Provide the (X, Y) coordinate of the cell's center where the given text is located.  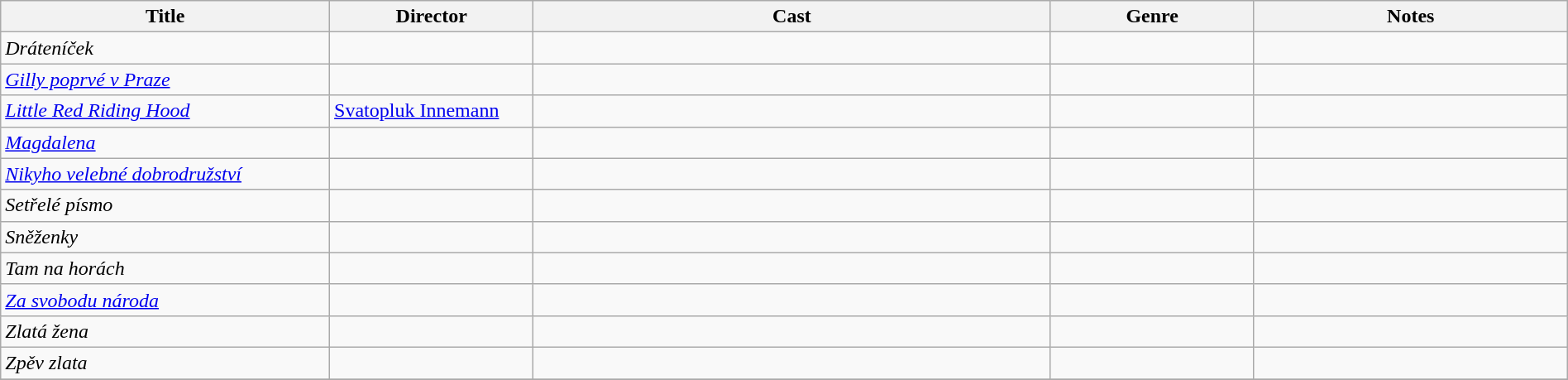
Cast (792, 17)
Setřelé písmo (165, 205)
Zpěv zlata (165, 363)
Gilly poprvé v Praze (165, 79)
Little Red Riding Hood (165, 111)
Magdalena (165, 142)
Tam na horách (165, 268)
Notes (1411, 17)
Svatopluk Innemann (432, 111)
Zlatá žena (165, 331)
Genre (1152, 17)
Dráteníček (165, 48)
Za svobodu národa (165, 300)
Nikyho velebné dobrodružství (165, 174)
Sněženky (165, 237)
Director (432, 17)
Title (165, 17)
